Provide the (x, y) coordinate of the cell's center where the given text is located.  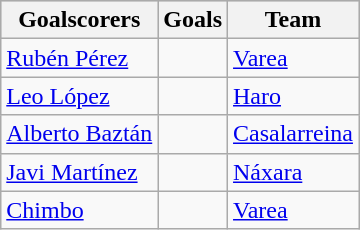
Javi Martínez (80, 172)
Rubén Pérez (80, 58)
Goals (193, 20)
Leo López (80, 96)
Haro (294, 96)
Team (294, 20)
Goalscorers (80, 20)
Náxara (294, 172)
Alberto Baztán (80, 134)
Casalarreina (294, 134)
Chimbo (80, 210)
